From the cell containing the given text, extract its center point as (x, y) coordinate. 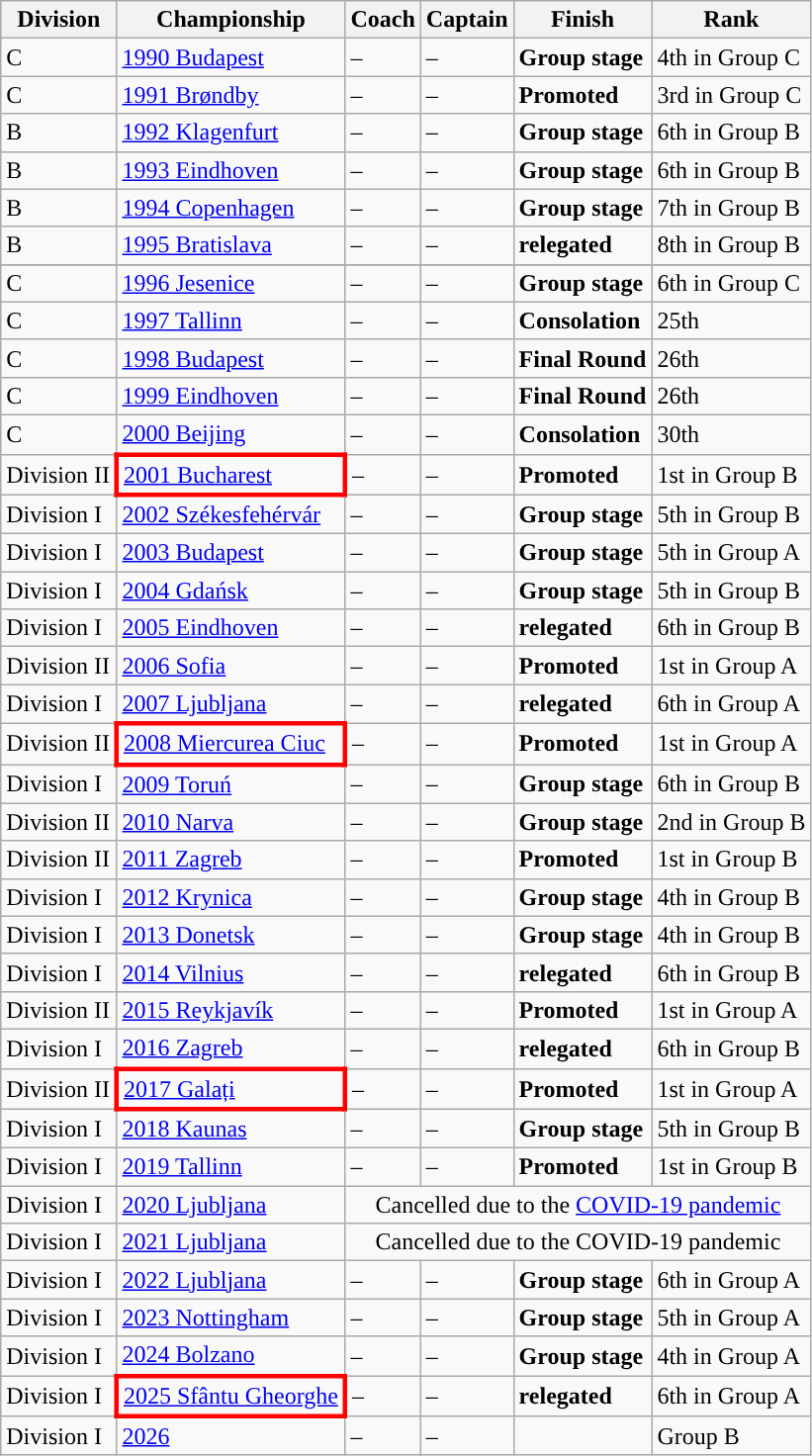
2007 Ljubljana (231, 704)
2011 Zagreb (231, 860)
2022 Ljubljana (231, 1280)
7th in Group B (732, 208)
2001 Bucharest (231, 475)
Rank (732, 20)
2025 Sfântu Gheorghe (231, 1395)
2006 Sofia (231, 666)
2024 Bolzano (231, 1356)
25th (732, 320)
Finish (583, 20)
2026 (231, 1436)
4th in Group A (732, 1356)
2013 Donetsk (231, 935)
Coach (383, 20)
30th (732, 434)
6th in Group C (732, 283)
2005 Eindhoven (231, 628)
2014 Vilnius (231, 972)
2000 Beijing (231, 434)
1997 Tallinn (231, 320)
2010 Narva (231, 822)
1999 Eindhoven (231, 396)
1998 Budapest (231, 358)
1990 Budapest (231, 57)
1996 Jesenice (231, 283)
2004 Gdańsk (231, 591)
2003 Budapest (231, 553)
2019 Tallinn (231, 1167)
2002 Székesfehérvár (231, 514)
1995 Bratislava (231, 245)
Championship (231, 20)
2009 Toruń (231, 783)
8th in Group B (732, 245)
1992 Klagenfurt (231, 133)
1994 Copenhagen (231, 208)
2023 Nottingham (231, 1318)
2012 Krynica (231, 897)
1991 Brøndby (231, 95)
4th in Group C (732, 57)
2017 Galați (231, 1088)
1993 Eindhoven (231, 170)
2nd in Group B (732, 822)
2016 Zagreb (231, 1048)
Group B (732, 1436)
3rd in Group C (732, 95)
2008 Miercurea Ciuc (231, 744)
Captain (467, 20)
Division (59, 20)
2018 Kaunas (231, 1129)
2021 Ljubljana (231, 1242)
2015 Reykjavík (231, 1010)
2020 Ljubljana (231, 1205)
